Capture the cell that displays the provided text and extract its [x, y] central coordinate. 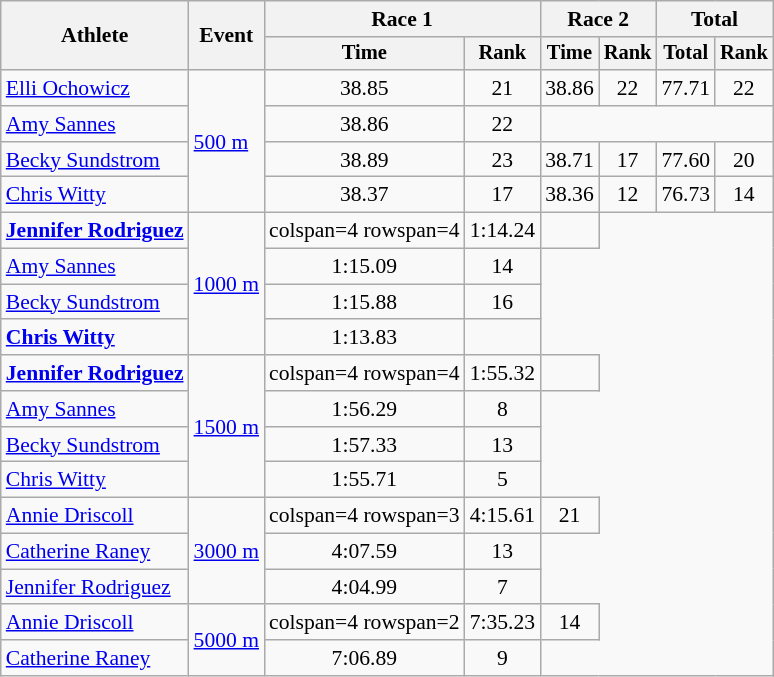
4:15.61 [502, 516]
500 m [226, 141]
1:14.24 [502, 231]
5 [502, 480]
38.37 [364, 195]
5000 m [226, 640]
7 [502, 587]
38.36 [570, 195]
76.73 [686, 195]
77.60 [686, 160]
20 [744, 160]
1:55.32 [502, 373]
Event [226, 36]
Race 1 [402, 19]
38.89 [364, 160]
9 [502, 658]
1:56.29 [364, 409]
38.71 [570, 160]
colspan=4 rowspan=2 [364, 623]
1000 m [226, 284]
Race 2 [598, 19]
1:13.83 [364, 338]
7:06.89 [364, 658]
4:07.59 [364, 552]
3000 m [226, 552]
1:55.71 [364, 480]
1500 m [226, 426]
77.71 [686, 88]
4:04.99 [364, 587]
38.85 [364, 88]
16 [502, 302]
23 [502, 160]
8 [502, 409]
1:57.33 [364, 445]
1:15.09 [364, 267]
colspan=4 rowspan=3 [364, 516]
1:15.88 [364, 302]
12 [628, 195]
Athlete [95, 36]
7:35.23 [502, 623]
Elli Ochowicz [95, 88]
